Detect which cell encompasses the target text, then output its [X, Y] center coordinate. 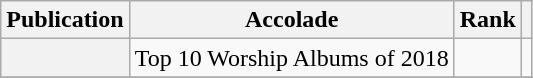
Publication [65, 20]
Rank [488, 20]
Accolade [292, 20]
Top 10 Worship Albums of 2018 [292, 58]
